Scan for the cell matching the given text and deliver its [x, y] coordinate at center. 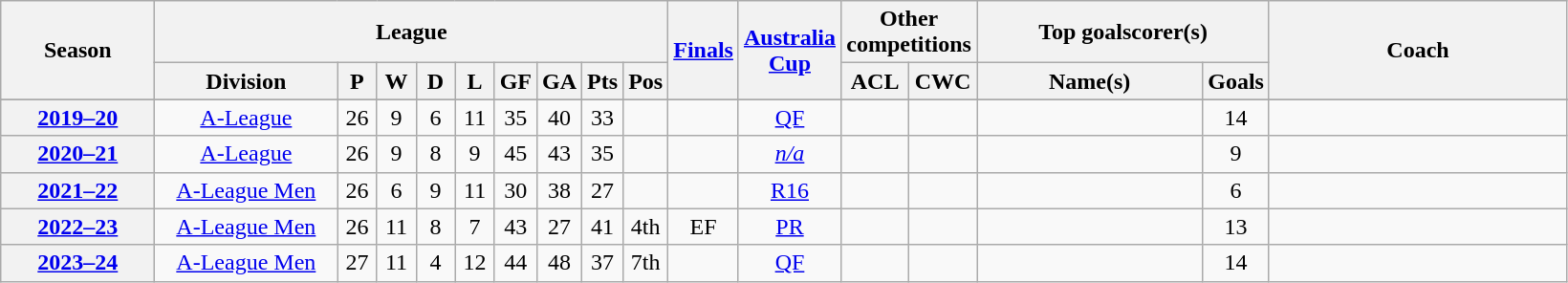
EF [704, 227]
33 [602, 118]
Australia Cup [790, 50]
2023–24 [78, 263]
Coach [1417, 50]
2021–22 [78, 190]
7th [646, 263]
2020–21 [78, 154]
W [396, 81]
2019–20 [78, 118]
37 [602, 263]
L [474, 81]
Goals [1236, 81]
2022–23 [78, 227]
7 [474, 227]
League [411, 33]
Season [78, 50]
PR [790, 227]
Top goalscorer(s) [1123, 33]
45 [515, 154]
GF [515, 81]
CWC [943, 81]
Name(s) [1090, 81]
Pts [602, 81]
4 [436, 263]
GA [560, 81]
ACL [876, 81]
38 [560, 190]
Pos [646, 81]
Other competitions [909, 33]
Finals [704, 50]
13 [1236, 227]
48 [560, 263]
P [358, 81]
R16 [790, 190]
n/a [790, 154]
41 [602, 227]
44 [515, 263]
30 [515, 190]
40 [560, 118]
12 [474, 263]
4th [646, 227]
D [436, 81]
Division [247, 81]
